Determine the (x, y) coordinate at the center of the cell enclosing the given text.  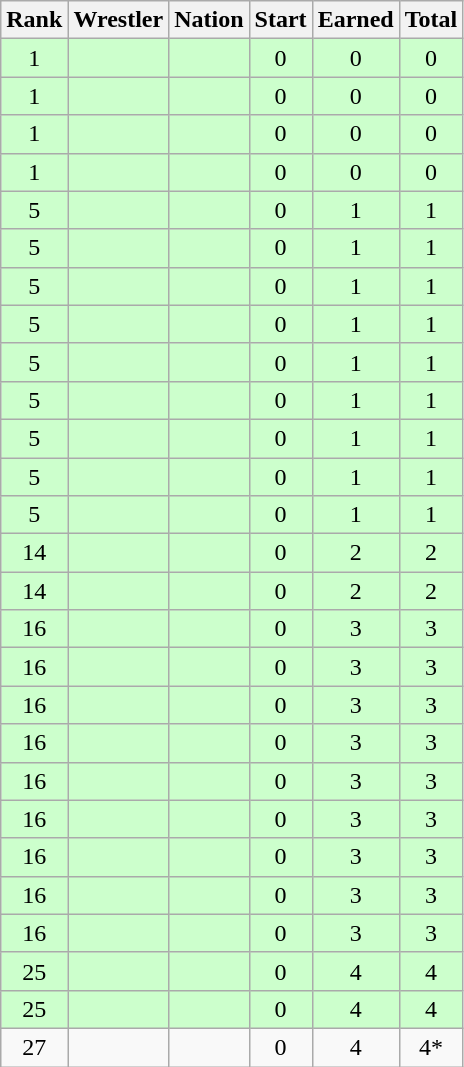
Earned (356, 20)
Wrestler (118, 20)
Rank (34, 20)
Nation (209, 20)
27 (34, 1047)
4* (431, 1047)
Start (280, 20)
Total (431, 20)
